Extract the [x, y] coordinate from the center of the cell holding the provided text.  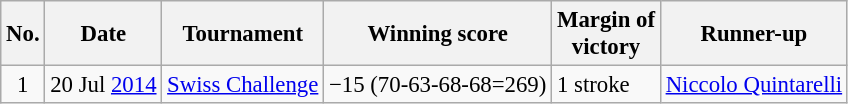
Date [104, 34]
1 stroke [606, 85]
Swiss Challenge [243, 85]
Tournament [243, 34]
Margin ofvictory [606, 34]
No. [23, 34]
Runner-up [754, 34]
Niccolo Quintarelli [754, 85]
1 [23, 85]
Winning score [438, 34]
−15 (70-63-68-68=269) [438, 85]
20 Jul 2014 [104, 85]
